Detect which cell encompasses the target text, then output its (X, Y) center coordinate. 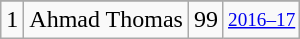
Ahmad Thomas (106, 20)
2016–17 (261, 20)
1 (12, 20)
99 (206, 20)
